Identify which cell holds the provided text, then report its (X, Y) central coordinate. 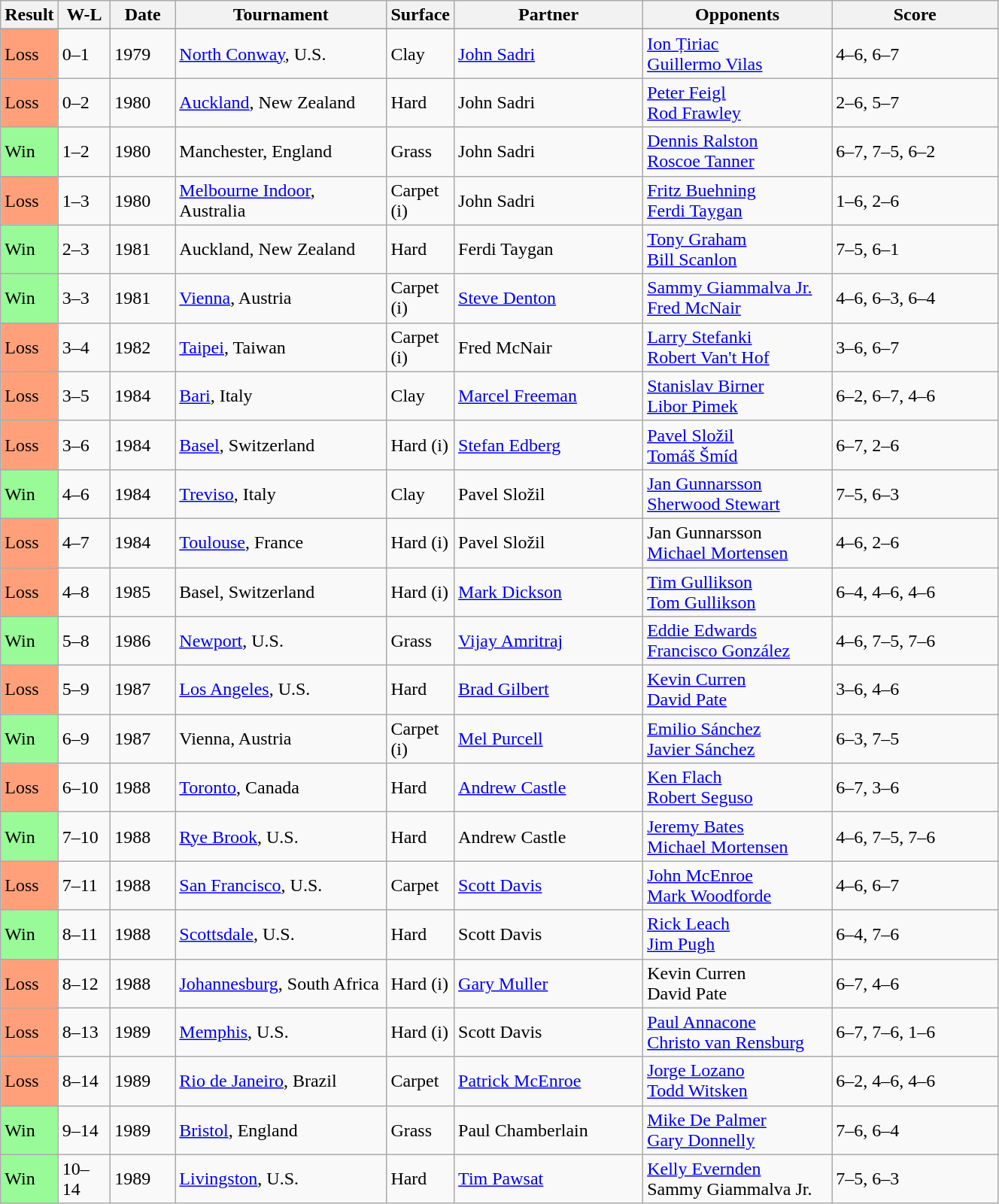
Rick Leach Jim Pugh (737, 934)
Vijay Amritraj (549, 641)
3–4 (84, 347)
1986 (143, 641)
Stanislav Birner Libor Pimek (737, 396)
1–2 (84, 152)
6–7, 2–6 (915, 445)
Rio de Janeiro, Brazil (281, 1081)
Los Angeles, U.S. (281, 690)
Tim Gullikson Tom Gullikson (737, 591)
Treviso, Italy (281, 493)
Mike De Palmer Gary Donnelly (737, 1130)
4–6 (84, 493)
Paul Chamberlain (549, 1130)
Partner (549, 15)
7–5, 6–1 (915, 250)
3–6, 6–7 (915, 347)
Paul Annacone Christo van Rensburg (737, 1032)
8–14 (84, 1081)
4–7 (84, 543)
1985 (143, 591)
Ken Flach Robert Seguso (737, 788)
6–2, 4–6, 4–6 (915, 1081)
W-L (84, 15)
San Francisco, U.S. (281, 886)
7–11 (84, 886)
6–7, 7–5, 6–2 (915, 152)
Brad Gilbert (549, 690)
Jorge Lozano Todd Witsken (737, 1081)
Ion Țiriac Guillermo Vilas (737, 54)
Steve Denton (549, 298)
3–5 (84, 396)
6–7, 7–6, 1–6 (915, 1032)
Jan Gunnarsson Michael Mortensen (737, 543)
Peter Feigl Rod Frawley (737, 102)
Scottsdale, U.S. (281, 934)
Livingston, U.S. (281, 1179)
7–10 (84, 836)
3–3 (84, 298)
2–3 (84, 250)
Bristol, England (281, 1130)
Taipei, Taiwan (281, 347)
Result (29, 15)
6–4, 4–6, 4–6 (915, 591)
John McEnroe Mark Woodforde (737, 886)
5–8 (84, 641)
3–6 (84, 445)
Memphis, U.S. (281, 1032)
7–6, 6–4 (915, 1130)
Gary Muller (549, 984)
8–12 (84, 984)
Patrick McEnroe (549, 1081)
Ferdi Taygan (549, 250)
6–3, 7–5 (915, 738)
Stefan Edberg (549, 445)
8–13 (84, 1032)
4–6, 2–6 (915, 543)
Tony Graham Bill Scanlon (737, 250)
6–10 (84, 788)
1979 (143, 54)
Surface (421, 15)
Manchester, England (281, 152)
Larry Stefanki Robert Van't Hof (737, 347)
Marcel Freeman (549, 396)
8–11 (84, 934)
Fritz Buehning Ferdi Taygan (737, 200)
Kelly Evernden Sammy Giammalva Jr. (737, 1179)
0–2 (84, 102)
Tournament (281, 15)
North Conway, U.S. (281, 54)
Jeremy Bates Michael Mortensen (737, 836)
Newport, U.S. (281, 641)
Opponents (737, 15)
Emilio Sánchez Javier Sánchez (737, 738)
Score (915, 15)
Johannesburg, South Africa (281, 984)
6–2, 6–7, 4–6 (915, 396)
1–3 (84, 200)
1–6, 2–6 (915, 200)
Tim Pawsat (549, 1179)
Melbourne Indoor, Australia (281, 200)
6–7, 3–6 (915, 788)
6–9 (84, 738)
Date (143, 15)
3–6, 4–6 (915, 690)
10–14 (84, 1179)
6–4, 7–6 (915, 934)
Jan Gunnarsson Sherwood Stewart (737, 493)
Sammy Giammalva Jr. Fred McNair (737, 298)
9–14 (84, 1130)
Fred McNair (549, 347)
Dennis Ralston Roscoe Tanner (737, 152)
4–6, 6–3, 6–4 (915, 298)
4–8 (84, 591)
5–9 (84, 690)
Eddie Edwards Francisco González (737, 641)
Pavel Složil Tomáš Šmíd (737, 445)
Toulouse, France (281, 543)
Bari, Italy (281, 396)
Mark Dickson (549, 591)
1982 (143, 347)
2–6, 5–7 (915, 102)
6–7, 4–6 (915, 984)
0–1 (84, 54)
Toronto, Canada (281, 788)
Mel Purcell (549, 738)
Rye Brook, U.S. (281, 836)
